Capture the cell that displays the provided text and extract its (X, Y) central coordinate. 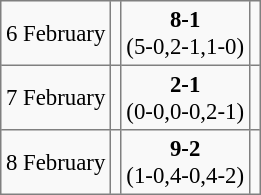
9-2(1-0,4-0,4-2) (185, 162)
8 February (56, 162)
8-1(5-0,2-1,1-0) (185, 33)
6 February (56, 33)
7 February (56, 97)
2-1(0-0,0-0,2-1) (185, 97)
